Output the [x, y] coordinate of the center of the cell containing the given text.  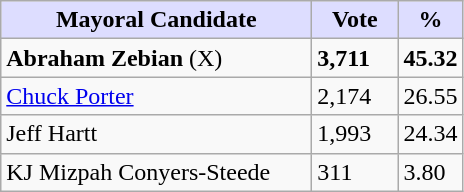
Mayoral Candidate [156, 20]
% [430, 20]
Jeff Hartt [156, 134]
3,711 [355, 58]
24.34 [430, 134]
26.55 [430, 96]
Abraham Zebian (X) [156, 58]
Vote [355, 20]
Chuck Porter [156, 96]
45.32 [430, 58]
3.80 [430, 172]
2,174 [355, 96]
KJ Mizpah Conyers-Steede [156, 172]
311 [355, 172]
1,993 [355, 134]
